Detect which cell encompasses the target text, then output its [X, Y] center coordinate. 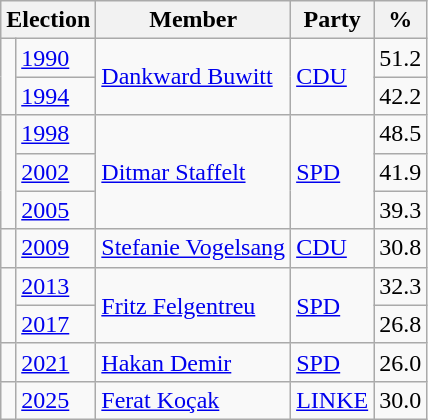
Party [332, 20]
1998 [56, 134]
Fritz Felgentreu [194, 305]
2025 [56, 400]
30.8 [400, 248]
Member [194, 20]
% [400, 20]
32.3 [400, 286]
39.3 [400, 210]
Election [48, 20]
30.0 [400, 400]
51.2 [400, 58]
Ferat Koçak [194, 400]
26.8 [400, 324]
Dankward Buwitt [194, 77]
42.2 [400, 96]
LINKE [332, 400]
2017 [56, 324]
2013 [56, 286]
48.5 [400, 134]
Stefanie Vogelsang [194, 248]
Hakan Demir [194, 362]
2002 [56, 172]
Ditmar Staffelt [194, 172]
2021 [56, 362]
26.0 [400, 362]
1990 [56, 58]
2009 [56, 248]
2005 [56, 210]
1994 [56, 96]
41.9 [400, 172]
